Output the (x, y) coordinate of the center of the cell containing the given text.  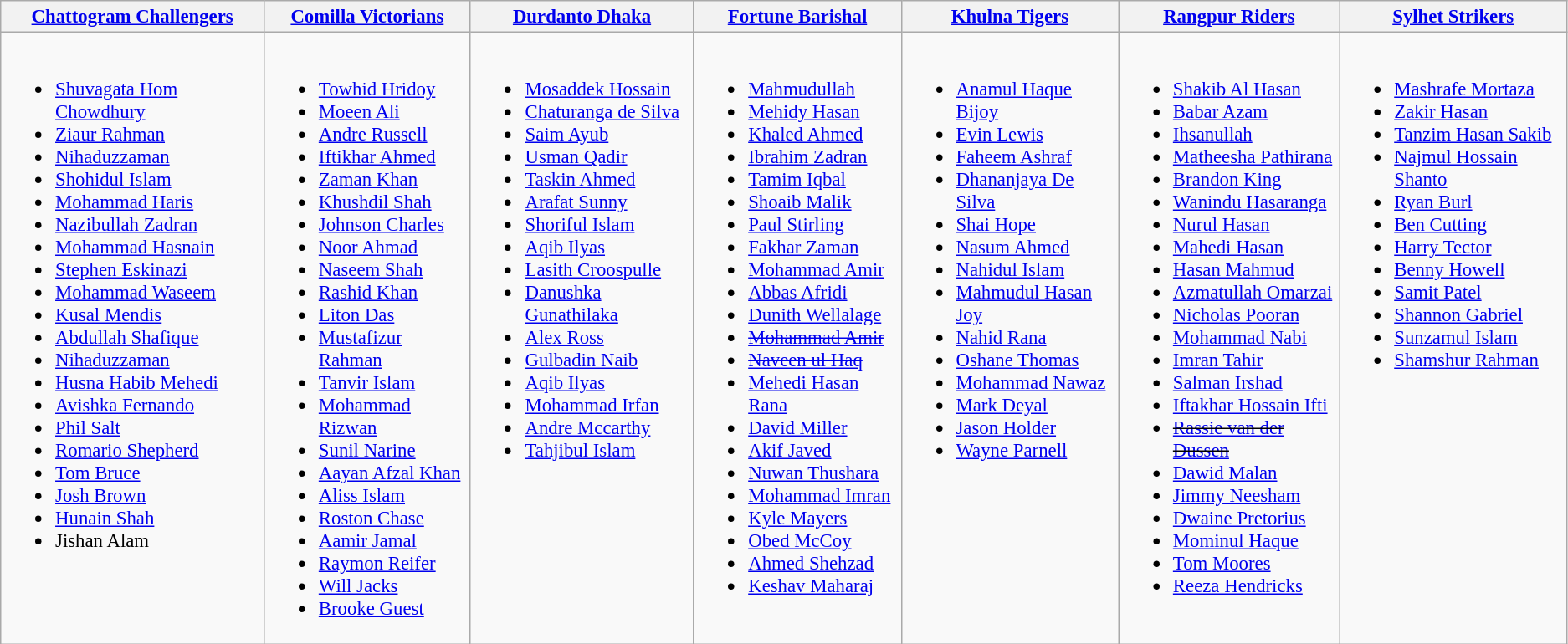
Fortune Barishal (797, 17)
Khulna Tigers (1009, 17)
Comilla Victorians (368, 17)
Sylhet Strikers (1453, 17)
Durdanto Dhaka (582, 17)
Chattogram Challengers (132, 17)
Rangpur Riders (1229, 17)
